From the cell containing the given text, extract its center point as [x, y] coordinate. 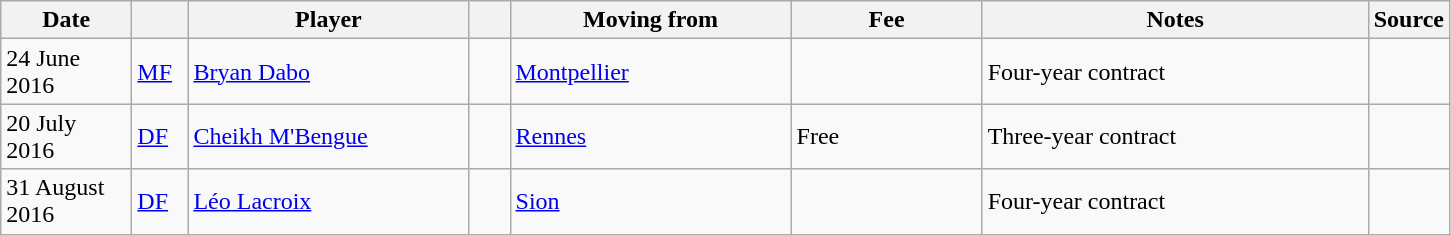
Three-year contract [1175, 136]
Rennes [650, 136]
Source [1408, 20]
Montpellier [650, 72]
Fee [886, 20]
Léo Lacroix [328, 202]
Bryan Dabo [328, 72]
Sion [650, 202]
20 July 2016 [66, 136]
Cheikh M'Bengue [328, 136]
Date [66, 20]
Notes [1175, 20]
31 August 2016 [66, 202]
MF [160, 72]
Free [886, 136]
24 June 2016 [66, 72]
Player [328, 20]
Moving from [650, 20]
